Detect which cell encompasses the target text, then output its [x, y] center coordinate. 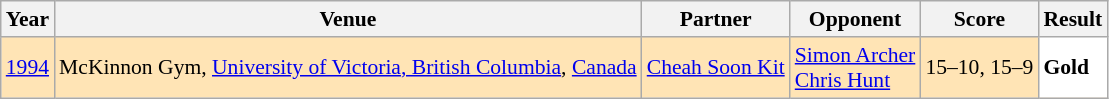
Simon Archer Chris Hunt [856, 68]
Partner [716, 19]
Opponent [856, 19]
Result [1072, 19]
Year [28, 19]
Gold [1072, 68]
Cheah Soon Kit [716, 68]
Venue [348, 19]
1994 [28, 68]
Score [979, 19]
15–10, 15–9 [979, 68]
McKinnon Gym, University of Victoria, British Columbia, Canada [348, 68]
